Return [X, Y] of the center of cell containing provided text 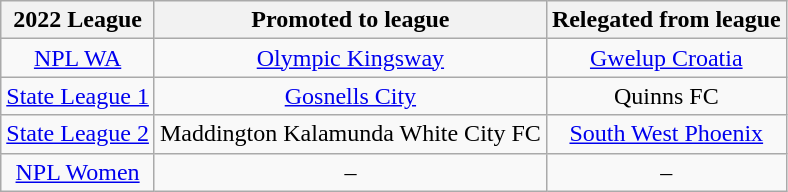
State League 2 [78, 134]
Gwelup Croatia [666, 58]
State League 1 [78, 96]
Promoted to league [350, 20]
South West Phoenix [666, 134]
Quinns FC [666, 96]
2022 League [78, 20]
Gosnells City [350, 96]
Maddington Kalamunda White City FC [350, 134]
NPL Women [78, 172]
Olympic Kingsway [350, 58]
NPL WA [78, 58]
Relegated from league [666, 20]
